Identify which cell holds the provided text, then report its (X, Y) central coordinate. 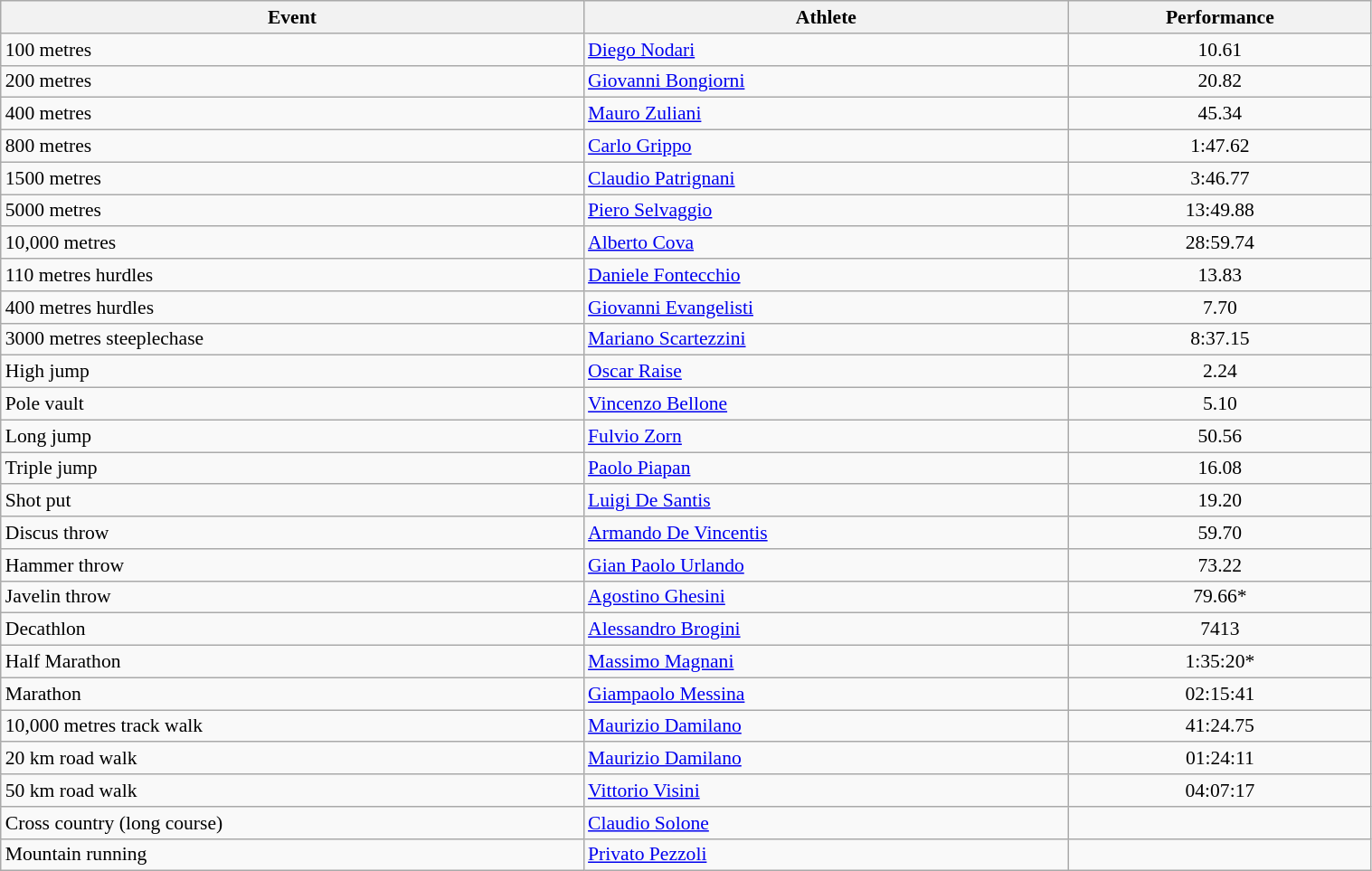
Mauro Zuliani (827, 114)
2.24 (1220, 372)
5000 metres (292, 211)
100 metres (292, 50)
10.61 (1220, 50)
59.70 (1220, 533)
Claudio Solone (827, 823)
Vincenzo Bellone (827, 404)
04:07:17 (1220, 791)
Performance (1220, 17)
Claudio Patrignani (827, 178)
800 metres (292, 147)
Marathon (292, 694)
3000 metres steeplechase (292, 339)
Cross country (long course) (292, 823)
5.10 (1220, 404)
28:59.74 (1220, 243)
Discus throw (292, 533)
01:24:11 (1220, 759)
Shot put (292, 501)
19.20 (1220, 501)
16.08 (1220, 469)
7.70 (1220, 308)
Hammer throw (292, 565)
13:49.88 (1220, 211)
50 km road walk (292, 791)
Paolo Piapan (827, 469)
Vittorio Visini (827, 791)
41:24.75 (1220, 726)
400 metres (292, 114)
Triple jump (292, 469)
200 metres (292, 81)
Fulvio Zorn (827, 436)
Pole vault (292, 404)
Giovanni Evangelisti (827, 308)
Carlo Grippo (827, 147)
Agostino Ghesini (827, 597)
Armando De Vincentis (827, 533)
Piero Selvaggio (827, 211)
Decathlon (292, 630)
Long jump (292, 436)
Privato Pezzoli (827, 855)
Event (292, 17)
Alberto Cova (827, 243)
1500 metres (292, 178)
400 metres hurdles (292, 308)
Massimo Magnani (827, 662)
7413 (1220, 630)
3:46.77 (1220, 178)
Luigi De Santis (827, 501)
50.56 (1220, 436)
Diego Nodari (827, 50)
Athlete (827, 17)
Alessandro Brogini (827, 630)
10,000 metres (292, 243)
1:35:20* (1220, 662)
45.34 (1220, 114)
Half Marathon (292, 662)
Giovanni Bongiorni (827, 81)
Daniele Fontecchio (827, 275)
10,000 metres track walk (292, 726)
110 metres hurdles (292, 275)
79.66* (1220, 597)
High jump (292, 372)
73.22 (1220, 565)
20 km road walk (292, 759)
Oscar Raise (827, 372)
1:47.62 (1220, 147)
8:37.15 (1220, 339)
20.82 (1220, 81)
Giampaolo Messina (827, 694)
Mountain running (292, 855)
Mariano Scartezzini (827, 339)
13.83 (1220, 275)
02:15:41 (1220, 694)
Gian Paolo Urlando (827, 565)
Javelin throw (292, 597)
